Provide the (x, y) coordinate of the cell's center where the given text is located.  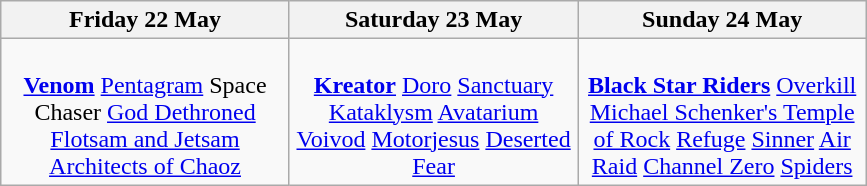
Black Star Riders Overkill Michael Schenker's Temple of Rock Refuge Sinner Air Raid Channel Zero Spiders (722, 112)
Kreator Doro Sanctuary Kataklysm Avatarium Voivod Motorjesus Deserted Fear (434, 112)
Friday 22 May (146, 20)
Venom Pentagram Space Chaser God Dethroned Flotsam and Jetsam Architects of Chaoz (146, 112)
Saturday 23 May (434, 20)
Sunday 24 May (722, 20)
